Locate the cell with the specified text and output its [X, Y] center coordinate. 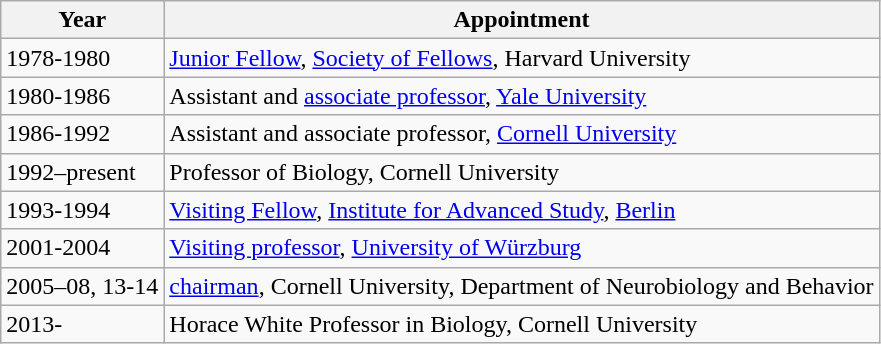
1980-1986 [82, 96]
1992–present [82, 172]
Junior Fellow, Society of Fellows, Harvard University [522, 58]
2013- [82, 324]
Horace White Professor in Biology, Cornell University [522, 324]
1986-1992 [82, 134]
2001-2004 [82, 248]
Year [82, 20]
1978-1980 [82, 58]
Assistant and associate professor, Yale University [522, 96]
Appointment [522, 20]
Visiting professor, University of Würzburg [522, 248]
Professor of Biology, Cornell University [522, 172]
chairman, Cornell University, Department of Neurobiology and Behavior [522, 286]
Assistant and associate professor, Cornell University [522, 134]
2005–08, 13-14 [82, 286]
1993-1994 [82, 210]
Visiting Fellow, Institute for Advanced Study, Berlin [522, 210]
